Return (X, Y) of the center of cell containing provided text 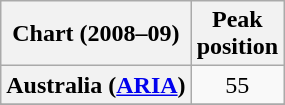
Chart (2008–09) (96, 34)
55 (237, 85)
Peakposition (237, 34)
Australia (ARIA) (96, 85)
